Return the (x, y) coordinate for the center point of the cell that contains the specified text.  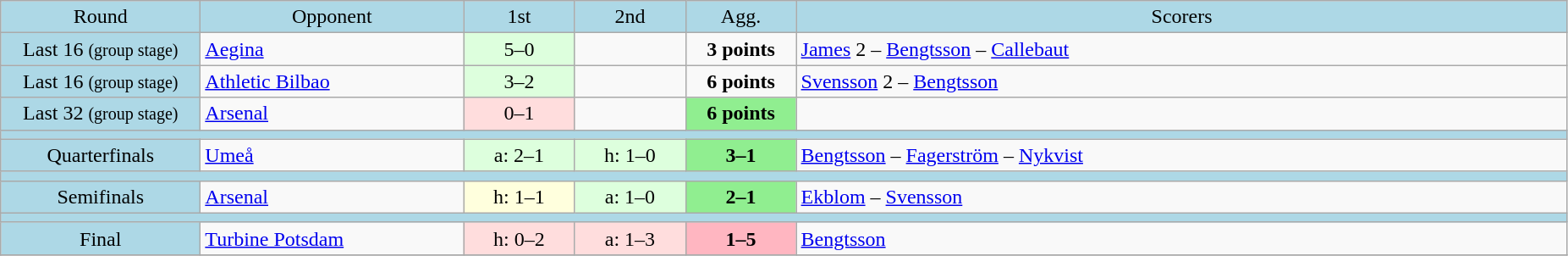
Svensson 2 – Bengtsson (1181, 81)
Quarterfinals (101, 155)
1–5 (741, 238)
Ekblom – Svensson (1181, 197)
3 points (741, 49)
Bengtsson – Fagerström – Nykvist (1181, 155)
Athletic Bilbao (332, 81)
Final (101, 238)
h: 1–0 (630, 155)
Aegina (332, 49)
3–2 (520, 81)
3–1 (741, 155)
0–1 (520, 114)
a: 2–1 (520, 155)
Semifinals (101, 197)
Last 32 (group stage) (101, 114)
h: 1–1 (520, 197)
Scorers (1181, 17)
Umeå (332, 155)
5–0 (520, 49)
a: 1–3 (630, 238)
2–1 (741, 197)
Opponent (332, 17)
h: 0–2 (520, 238)
Round (101, 17)
Agg. (741, 17)
a: 1–0 (630, 197)
James 2 – Bengtsson – Callebaut (1181, 49)
Turbine Potsdam (332, 238)
2nd (630, 17)
Bengtsson (1181, 238)
1st (520, 17)
